Return [x, y] of the center of cell containing provided text 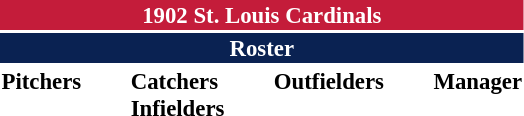
Roster [262, 48]
1902 St. Louis Cardinals [262, 15]
